Return the [X, Y] coordinate for the center point of the cell that contains the specified text.  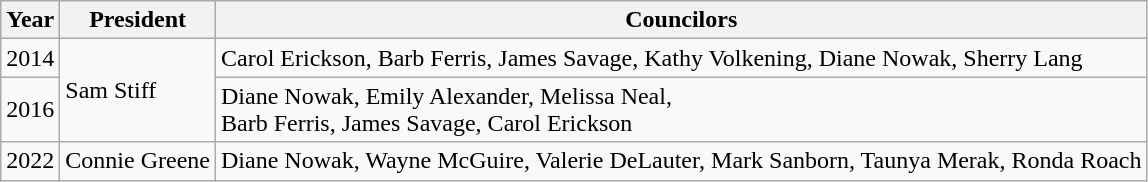
2014 [30, 58]
Carol Erickson, Barb Ferris, James Savage, Kathy Volkening, Diane Nowak, Sherry Lang [681, 58]
Councilors [681, 20]
Diane Nowak, Wayne McGuire, Valerie DeLauter, Mark Sanborn, Taunya Merak, Ronda Roach [681, 161]
Connie Greene [138, 161]
Sam Stiff [138, 90]
Diane Nowak, Emily Alexander, Melissa Neal,Barb Ferris, James Savage, Carol Erickson [681, 110]
2016 [30, 110]
President [138, 20]
Year [30, 20]
2022 [30, 161]
